Locate the cell with the specified text and output its [x, y] center coordinate. 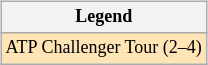
Legend [104, 16]
ATP Challenger Tour (2–4) [104, 48]
